Locate the cell with the specified text and output its (x, y) center coordinate. 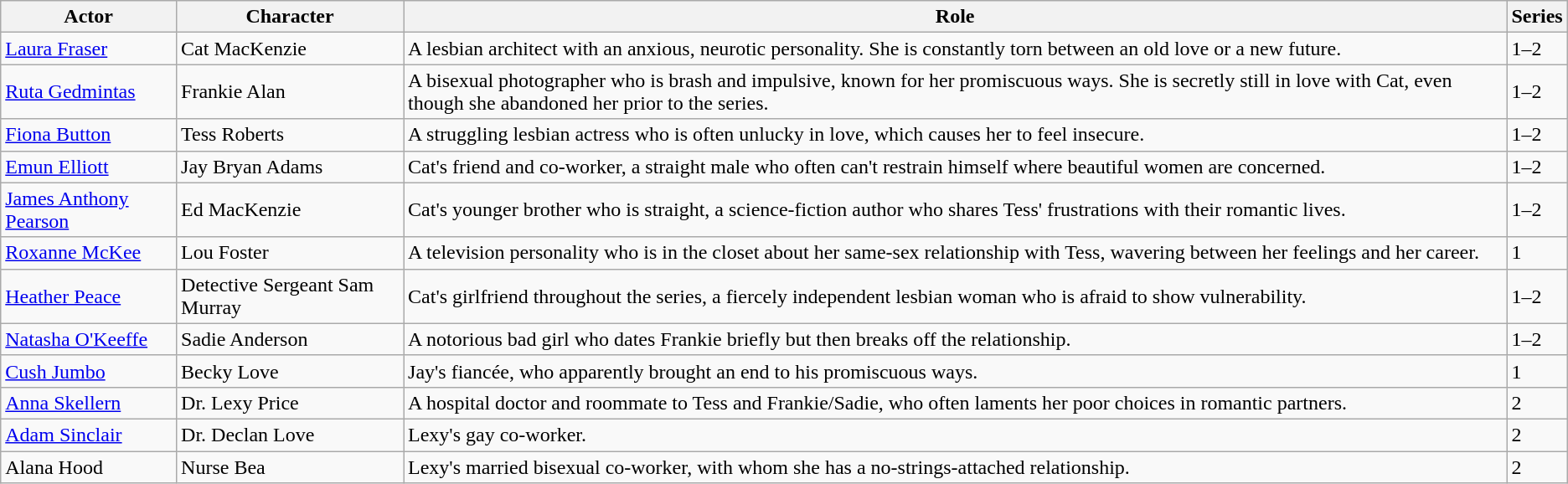
Nurse Bea (290, 466)
A hospital doctor and roommate to Tess and Frankie/Sadie, who often laments her poor choices in romantic partners. (955, 403)
James Anthony Pearson (89, 209)
Heather Peace (89, 296)
Role (955, 17)
Alana Hood (89, 466)
A television personality who is in the closet about her same-sex relationship with Tess, wavering between her feelings and her career. (955, 253)
A lesbian architect with an anxious, neurotic personality. She is constantly torn between an old love or a new future. (955, 49)
Becky Love (290, 371)
Cat's girlfriend throughout the series, a fiercely independent lesbian woman who is afraid to show vulnerability. (955, 296)
Cat MacKenzie (290, 49)
A notorious bad girl who dates Frankie briefly but then breaks off the relationship. (955, 339)
Emun Elliott (89, 167)
Fiona Button (89, 135)
Frankie Alan (290, 92)
Lexy's gay co-worker. (955, 435)
Actor (89, 17)
Roxanne McKee (89, 253)
A struggling lesbian actress who is often unlucky in love, which causes her to feel insecure. (955, 135)
Anna Skellern (89, 403)
Cat's friend and co-worker, a straight male who often can't restrain himself where beautiful women are concerned. (955, 167)
Dr. Declan Love (290, 435)
Detective Sergeant Sam Murray (290, 296)
Adam Sinclair (89, 435)
Lou Foster (290, 253)
Dr. Lexy Price (290, 403)
Jay Bryan Adams (290, 167)
Sadie Anderson (290, 339)
Tess Roberts (290, 135)
Series (1537, 17)
Cat's younger brother who is straight, a science-fiction author who shares Tess' frustrations with their romantic lives. (955, 209)
Cush Jumbo (89, 371)
Lexy's married bisexual co-worker, with whom she has a no-strings-attached relationship. (955, 466)
Laura Fraser (89, 49)
Ed MacKenzie (290, 209)
Ruta Gedmintas (89, 92)
Character (290, 17)
Jay's fiancée, who apparently brought an end to his promiscuous ways. (955, 371)
Natasha O'Keeffe (89, 339)
